Identify which cell holds the provided text, then report its [X, Y] central coordinate. 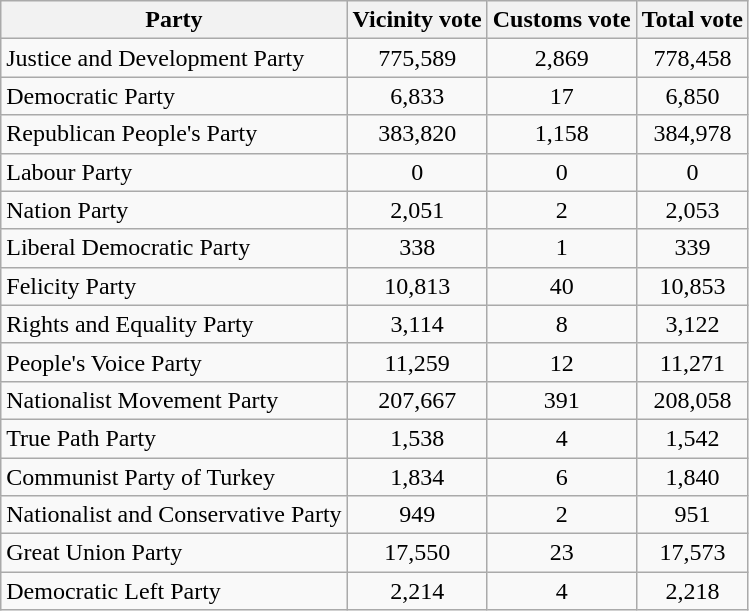
1,538 [417, 438]
2,053 [692, 210]
339 [692, 248]
338 [417, 248]
1,834 [417, 477]
Felicity Party [174, 286]
17,550 [417, 553]
1,840 [692, 477]
6,850 [692, 96]
6,833 [417, 96]
True Path Party [174, 438]
Party [174, 20]
Democratic Party [174, 96]
8 [562, 324]
951 [692, 515]
Justice and Development Party [174, 58]
Nationalist Movement Party [174, 400]
384,978 [692, 134]
391 [562, 400]
People's Voice Party [174, 362]
40 [562, 286]
207,667 [417, 400]
6 [562, 477]
10,853 [692, 286]
2,051 [417, 210]
Rights and Equality Party [174, 324]
Republican People's Party [174, 134]
3,114 [417, 324]
778,458 [692, 58]
17,573 [692, 553]
949 [417, 515]
2,214 [417, 591]
383,820 [417, 134]
23 [562, 553]
10,813 [417, 286]
Customs vote [562, 20]
775,589 [417, 58]
Communist Party of Turkey [174, 477]
Liberal Democratic Party [174, 248]
Labour Party [174, 172]
1,158 [562, 134]
1,542 [692, 438]
3,122 [692, 324]
Democratic Left Party [174, 591]
12 [562, 362]
11,271 [692, 362]
17 [562, 96]
Nationalist and Conservative Party [174, 515]
Vicinity vote [417, 20]
2,869 [562, 58]
1 [562, 248]
2,218 [692, 591]
Total vote [692, 20]
Nation Party [174, 210]
208,058 [692, 400]
11,259 [417, 362]
Great Union Party [174, 553]
